Detect which cell encompasses the target text, then output its (X, Y) center coordinate. 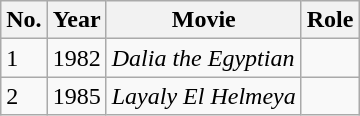
1 (24, 58)
1985 (76, 96)
2 (24, 96)
1982 (76, 58)
Layaly El Helmeya (204, 96)
Year (76, 20)
Role (330, 20)
Dalia the Egyptian (204, 58)
Movie (204, 20)
No. (24, 20)
